Pinpoint the cell where the given text exists, returning its [X, Y] midpoint coordinate. 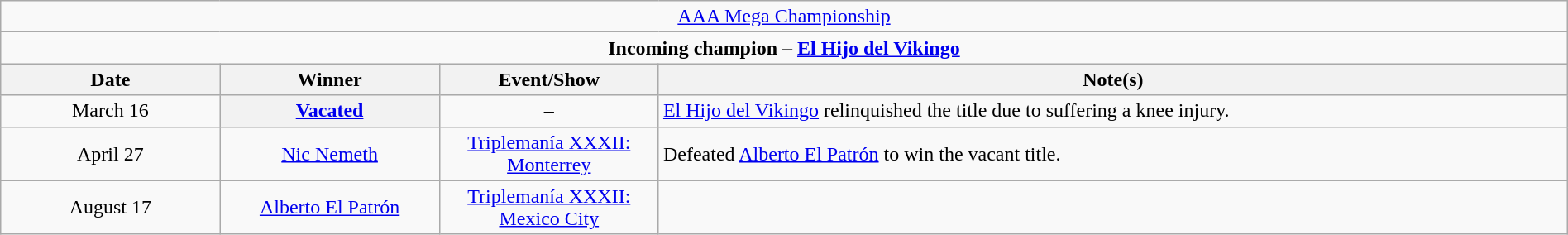
AAA Mega Championship [784, 17]
Nic Nemeth [329, 154]
August 17 [111, 207]
Winner [329, 79]
Note(s) [1113, 79]
Vacated [329, 111]
April 27 [111, 154]
Triplemanía XXXII: Monterrey [549, 154]
El Hijo del Vikingo relinquished the title due to suffering a knee injury. [1113, 111]
Date [111, 79]
Triplemanía XXXII: Mexico City [549, 207]
Defeated Alberto El Patrón to win the vacant title. [1113, 154]
March 16 [111, 111]
– [549, 111]
Alberto El Patrón [329, 207]
Incoming champion – El Hijo del Vikingo [784, 48]
Event/Show [549, 79]
